Find where the given text appears and provide that cell's center as (X, Y) coordinate. 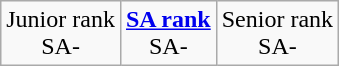
Senior rankSA- (277, 34)
Junior rankSA- (61, 34)
SA rankSA- (168, 34)
